Pinpoint the cell where the given text exists, returning its (X, Y) midpoint coordinate. 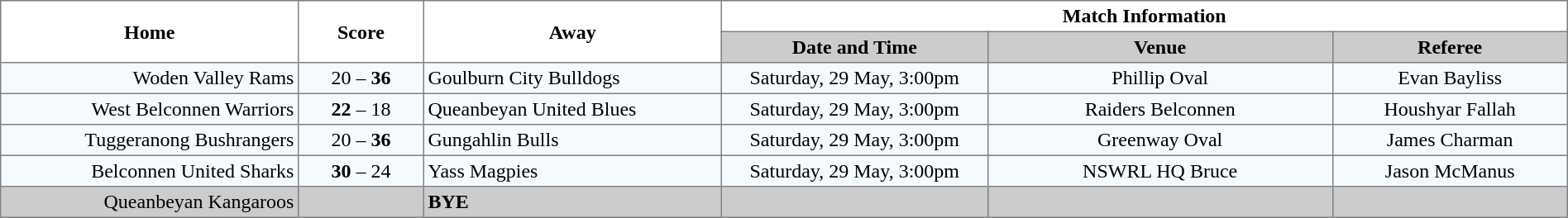
James Charman (1450, 140)
NSWRL HQ Bruce (1159, 171)
Jason McManus (1450, 171)
Date and Time (854, 47)
Queanbeyan Kangaroos (150, 202)
Match Information (1145, 17)
Evan Bayliss (1450, 78)
Gungahlin Bulls (572, 140)
Tuggeranong Bushrangers (150, 140)
30 – 24 (361, 171)
Referee (1450, 47)
Queanbeyan United Blues (572, 109)
Home (150, 31)
West Belconnen Warriors (150, 109)
Raiders Belconnen (1159, 109)
Goulburn City Bulldogs (572, 78)
Yass Magpies (572, 171)
Belconnen United Sharks (150, 171)
Score (361, 31)
Woden Valley Rams (150, 78)
Venue (1159, 47)
BYE (572, 202)
Away (572, 31)
Houshyar Fallah (1450, 109)
22 – 18 (361, 109)
Phillip Oval (1159, 78)
Greenway Oval (1159, 140)
